From the cell containing the given text, extract its center point as [X, Y] coordinate. 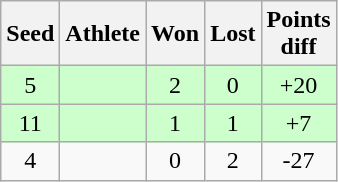
Seed [30, 34]
Athlete [103, 34]
Lost [233, 34]
-27 [298, 161]
+20 [298, 85]
Pointsdiff [298, 34]
11 [30, 123]
5 [30, 85]
Won [176, 34]
4 [30, 161]
+7 [298, 123]
